Search for the cell housing the specified text and yield its (X, Y) center coordinate. 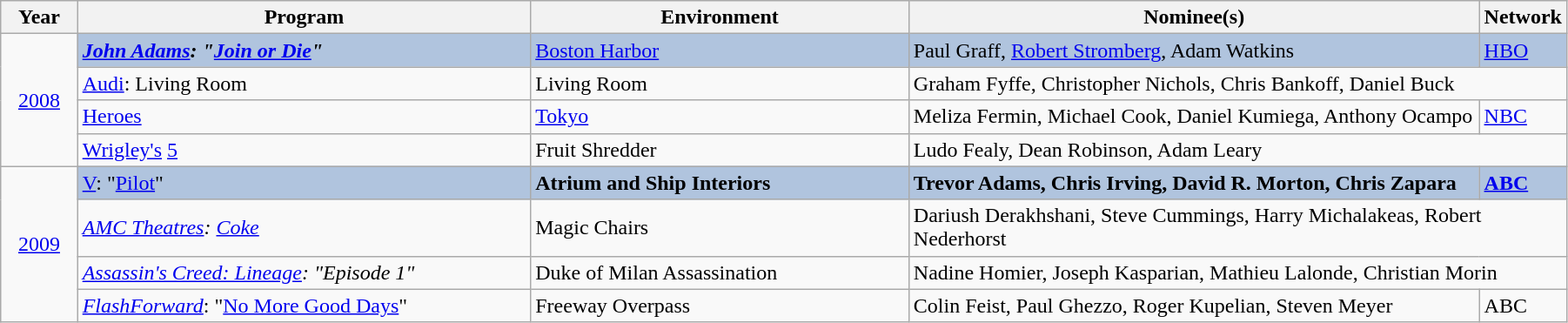
NBC (1523, 117)
2009 (39, 244)
Trevor Adams, Chris Irving, David R. Morton, Chris Zapara (1194, 183)
Ludo Fealy, Dean Robinson, Adam Leary (1237, 150)
Program (305, 17)
V: "Pilot" (305, 183)
HBO (1523, 50)
Tokyo (720, 117)
Year (39, 17)
Paul Graff, Robert Stromberg, Adam Watkins (1194, 50)
Magic Chairs (720, 228)
Fruit Shredder (720, 150)
Assassin's Creed: Lineage: "Episode 1" (305, 273)
Boston Harbor (720, 50)
Dariush Derakhshani, Steve Cummings, Harry Michalakeas, Robert Nederhorst (1237, 228)
Living Room (720, 84)
Atrium and Ship Interiors (720, 183)
FlashForward: "No More Good Days" (305, 306)
Heroes (305, 117)
Wrigley's 5 (305, 150)
Nadine Homier, Joseph Kasparian, Mathieu Lalonde, Christian Morin (1237, 273)
Nominee(s) (1194, 17)
Network (1523, 17)
John Adams: "Join or Die" (305, 50)
Meliza Fermin, Michael Cook, Daniel Kumiega, Anthony Ocampo (1194, 117)
Colin Feist, Paul Ghezzo, Roger Kupelian, Steven Meyer (1194, 306)
Duke of Milan Assassination (720, 273)
Freeway Overpass (720, 306)
Graham Fyffe, Christopher Nichols, Chris Bankoff, Daniel Buck (1237, 84)
2008 (39, 100)
Audi: Living Room (305, 84)
Environment (720, 17)
AMC Theatres: Coke (305, 228)
